Search for the cell housing the specified text and yield its (X, Y) center coordinate. 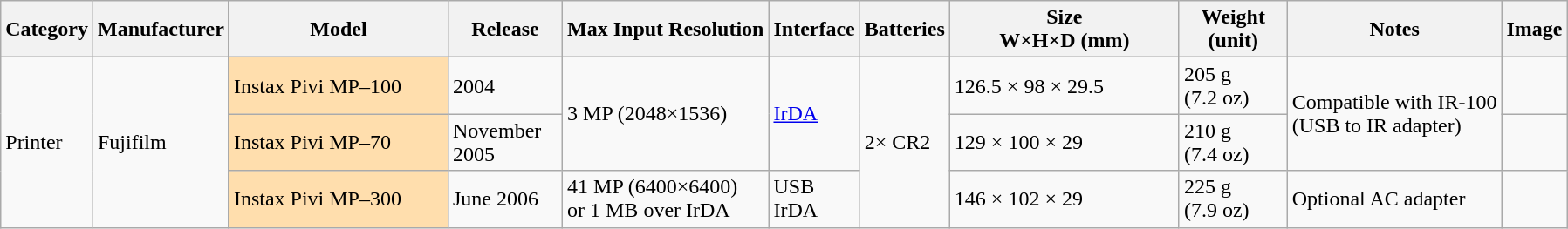
Image (1534, 30)
3 MP (2048×1536) (666, 114)
Instax Pivi MP–70 (339, 143)
Model (339, 30)
Notes (1394, 30)
Category (47, 30)
Optional AC adapter (1394, 199)
November 2005 (504, 143)
210 g (7.4 oz) (1233, 143)
41 MP (6400×6400) or 1 MB over IrDA (666, 199)
IrDA (814, 114)
USB IrDA (814, 199)
June 2006 (504, 199)
Instax Pivi MP–300 (339, 199)
126.5 × 98 × 29.5 (1065, 85)
Fujifilm (161, 143)
Release (504, 30)
Batteries (904, 30)
205 g (7.2 oz) (1233, 85)
225 g (7.9 oz) (1233, 199)
Manufacturer (161, 30)
146 × 102 × 29 (1065, 199)
SizeW×H×D (mm) (1065, 30)
Interface (814, 30)
129 × 100 × 29 (1065, 143)
2004 (504, 85)
Compatible with IR-100 (USB to IR adapter) (1394, 114)
Weight (unit) (1233, 30)
Max Input Resolution (666, 30)
Printer (47, 143)
Instax Pivi MP–100 (339, 85)
2× CR2 (904, 143)
